Return (X, Y) of the center of cell containing provided text 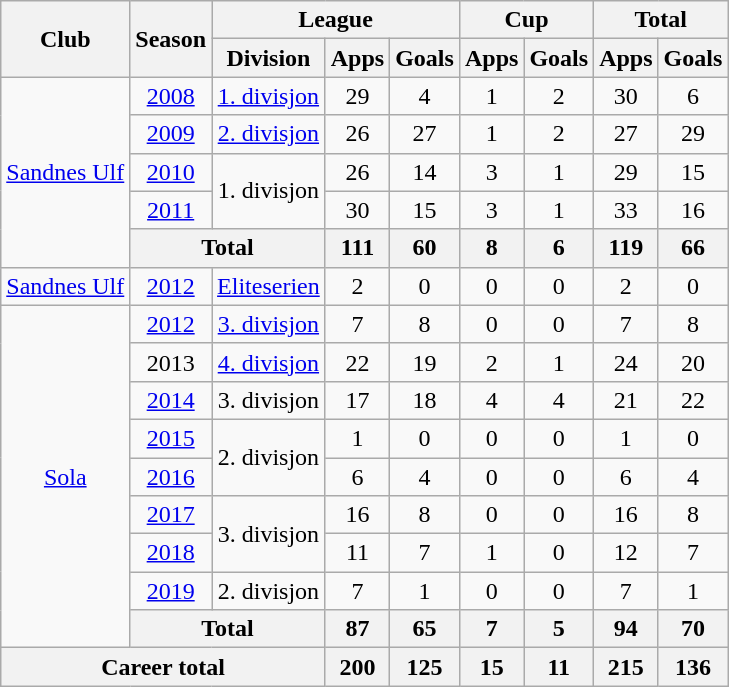
111 (357, 248)
94 (626, 629)
2010 (171, 172)
33 (626, 210)
Season (171, 39)
70 (693, 629)
2016 (171, 477)
2015 (171, 438)
2014 (171, 400)
14 (425, 172)
200 (357, 667)
2009 (171, 134)
119 (626, 248)
2013 (171, 362)
12 (626, 553)
24 (626, 362)
2011 (171, 210)
18 (425, 400)
65 (425, 629)
17 (357, 400)
60 (425, 248)
2018 (171, 553)
66 (693, 248)
2008 (171, 96)
Division (269, 58)
Career total (163, 667)
87 (357, 629)
2019 (171, 591)
4. divisjon (269, 362)
Eliteserien (269, 286)
2017 (171, 515)
Sola (66, 476)
19 (425, 362)
21 (626, 400)
136 (693, 667)
5 (559, 629)
Cup (526, 20)
League (336, 20)
215 (626, 667)
20 (693, 362)
125 (425, 667)
Club (66, 39)
